Detect which cell encompasses the target text, then output its [X, Y] center coordinate. 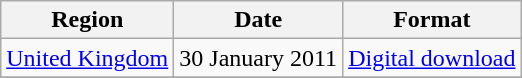
Region [88, 20]
United Kingdom [88, 58]
Format [432, 20]
Date [258, 20]
30 January 2011 [258, 58]
Digital download [432, 58]
